Search for the cell housing the specified text and yield its [X, Y] center coordinate. 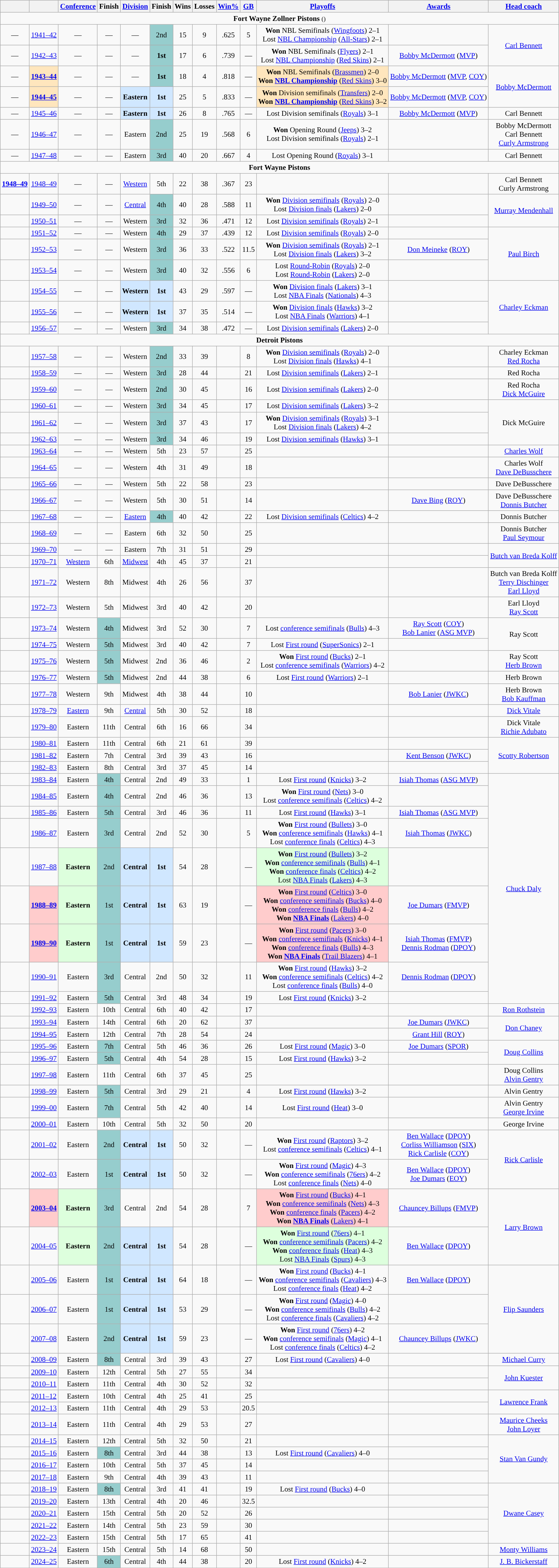
Alvin GentryGeorge Irvine [524, 1108]
2000–01 [44, 1124]
Detroit Pistons [279, 340]
Won NBL Semifinals (Flyers) 2–1 Lost NBL Championship (Red Skins) 2–1 [322, 56]
Won First round (Bucks) 4–1 Won conference semifinals (Cavaliers) 4–3 Lost conference finals (Heat) 4–2 [322, 1280]
Wins [183, 6]
Doug Collins [524, 1052]
Michael Curry [524, 1360]
GB [248, 6]
Ben Wallace (DPOY)Corliss Williamson (SIX)Rick Carlisle (COY) [438, 1145]
2017–18 [44, 1477]
24 [248, 1034]
11.5 [248, 250]
Lost Opening Round (Royals) 3–1 [322, 155]
Lost First round (Knicks) 4–2 [322, 1562]
1967–68 [44, 517]
.739 [228, 56]
1946–47 [44, 134]
Butch van Breda Kolff [524, 556]
Herb Brown [524, 678]
1953–54 [44, 270]
Won Division finals (Hawks) 3–2 Lost NBA Finals (Warriors) 4–1 [322, 312]
1959–60 [44, 390]
2007–08 [44, 1339]
1951–52 [44, 233]
Charley EckmanRed Rocha [524, 357]
Stan Van Gundy [524, 1459]
Dwane Casey [524, 1513]
Dick VitaleRichie Adubato [524, 727]
2012–13 [44, 1408]
Charley Eckman [524, 307]
1952–53 [44, 250]
1942–43 [44, 56]
2016–17 [44, 1465]
.514 [228, 312]
Lost Division semifinals (Royals) 2–1 [322, 221]
Red Rocha [524, 373]
Carl BennettCurly Armstrong [524, 184]
1998–99 [44, 1091]
Don Meineke (ROY) [438, 250]
1992–93 [44, 1010]
Scotty Robertson [524, 755]
58 [204, 484]
Won First round (Raptors) 3–2 Lost conference semifinals (Celtics) 4–1 [322, 1145]
Won Opening Round (Jeeps) 3–2 Lost Division semifinals (Royals) 2–1 [322, 134]
Division [135, 6]
Charles Wolf [524, 451]
Lost First round (Bucks) 4–0 [322, 1489]
2010–11 [44, 1384]
Isiah Thomas (FMVP) Dennis Rodman (DPOY) [438, 944]
Don Chaney [524, 1028]
Joe Dumars (SPOR) [438, 1046]
Awards [438, 6]
.597 [228, 291]
55 [204, 1372]
Chauncey Billups (JWKC) [438, 1339]
1960–61 [44, 406]
Lost First round (Magic) 3–0 [322, 1046]
2018–19 [44, 1489]
Doug CollinsAlvin Gentry [524, 1075]
2015–16 [44, 1453]
1970–71 [44, 562]
Flip Saunders [524, 1309]
Won First round (Bullets) 3–0 Won conference semifinals (Hawks) 4–1 Lost conference finals (Celtics) 4–3 [322, 833]
Lost Round-Robin (Royals) 2–0 Lost Round-Robin (Lakers) 2–0 [322, 270]
Won First round (76ers) 4–2 Won conference semifinals (Magic) 4–1 Lost conference finals (Celtics) 4–2 [322, 1339]
Joe Dumars (JWKC) [438, 1022]
Fort Wayne Zollner Pistons () [279, 19]
Ray ScottHerb Brown [524, 661]
68 [204, 1550]
1996–97 [44, 1058]
Lost First round (Hawks) 3–1 [322, 812]
57 [204, 451]
1984–85 [44, 796]
Dennis Rodman (DPOY) [438, 977]
Lawrence Frank [524, 1402]
Won First round (Celtics) 3–0 Won conference semifinals (Bucks) 4–0 Won conference finals (Bulls) 4–2 Won NBA Finals (Lakers) 4–0 [322, 905]
1994–95 [44, 1034]
Won First round (Magic) 4–3 Won conference semifinals (76ers) 4–2 Lost conference finals (Nets) 4–0 [322, 1174]
Lost Division semifinals (Royals) 2–0 [322, 233]
1980–81 [44, 743]
1988–89 [44, 905]
1993–94 [44, 1022]
Lost conference semifinals (Bulls) 4–3 [322, 628]
J. B. Bickerstaff [524, 1562]
1945–46 [44, 114]
1991–92 [44, 998]
1985–86 [44, 812]
Won Division semifinals (Royals) 2–0 Lost Division finals (Hawks) 4–1 [322, 357]
Won First round (Nets) 3–0 Lost conference semifinals (Celtics) 4–2 [322, 796]
Dick McGuire [524, 423]
2003–04 [44, 1208]
1999–00 [44, 1108]
Maurice CheeksJohn Loyer [524, 1425]
1962–63 [44, 439]
1995–96 [44, 1046]
Dick Vitale [524, 710]
1987–88 [44, 867]
Won First round (Magic) 4–0 Won conference semifinals (Bulls) 4–2 Lost conference finals (Cavaliers) 4–2 [322, 1309]
Charles WolfDave DeBusschere [524, 468]
Won Division semifinals (Royals) 2–0 Lost Division finals (Lakers) 2–0 [322, 205]
Fort Wayne Pistons [279, 167]
.667 [228, 155]
2008–09 [44, 1360]
1973–74 [44, 628]
Ben Wallace (DPOY)Joe Dumars (EOY) [438, 1174]
Red RochaDick McGuire [524, 390]
Losses [204, 6]
Chuck Daly [524, 889]
2009–10 [44, 1372]
Playoffs [322, 6]
35 [204, 312]
1971–72 [44, 582]
Larry Brown [524, 1227]
1997–98 [44, 1075]
.367 [228, 184]
1961–62 [44, 423]
.439 [228, 233]
1986–87 [44, 833]
.471 [228, 221]
1983–84 [44, 779]
George Irvine [524, 1124]
Lost Division semifinals (Lakers) 3–2 [322, 406]
2001–02 [44, 1145]
1 [248, 779]
48 [183, 998]
Rick Carlisle [524, 1160]
1958–59 [44, 373]
Donnis Butcher [524, 517]
.556 [228, 270]
Won First round (Hawks) 3–2 Won conference semifinals (Celtics) 4–2 Lost conference finals (Bulls) 4–0 [322, 977]
Bob Lanier (JWKC) [438, 694]
.522 [228, 250]
Dave Bing (ROY) [438, 500]
Alvin Gentry [524, 1091]
.625 [228, 35]
Dave DeBusschere [524, 484]
32.5 [248, 1501]
Won First round (Bullets) 3–2 Won conference semifinals (Bulls) 4–1 Won conference finals (Celtics) 4–2 Lost NBA Finals (Lakers) 4–3 [322, 867]
Bobby McDermott [524, 87]
61 [204, 743]
Lost Division semifinals (Hawks) 3–1 [322, 439]
62 [204, 1022]
.833 [228, 97]
1974–75 [44, 645]
Lost Division semifinals (Celtics) 4–2 [322, 517]
.588 [228, 205]
2013–14 [44, 1425]
2004–05 [44, 1246]
1989–90 [44, 944]
1975–76 [44, 661]
1941–42 [44, 35]
Earl LloydRay Scott [524, 608]
Won Division semifinals (Transfers) 2–0 Won NBL Championship (Red Skins) 3–2 [322, 97]
1976–77 [44, 678]
2 [248, 661]
1990–91 [44, 977]
Herb BrownBob Kauffman [524, 694]
1969–70 [44, 550]
Won Division semifinals (Royals) 3–1 Lost Division finals (Lakers) 4–2 [322, 423]
Murray Mendenhall [524, 210]
Ron Rothstein [524, 1010]
Paul Birch [524, 254]
Lost Division semifinals (Lakers) 2–1 [322, 373]
1949–50 [44, 205]
1947–48 [44, 155]
1943–44 [44, 77]
Isiah Thomas (JWKC) [438, 833]
Won Division semifinals (Royals) 2–1 Lost Division finals (Lakers) 3–2 [322, 250]
Lost Division semifinals (Royals) 3–1 [322, 114]
1978–79 [44, 710]
1955–56 [44, 312]
2019–20 [44, 1501]
2005–06 [44, 1280]
10 [248, 694]
Joe Dumars (FMVP) [438, 905]
Won First round (Bucks) 2–1 Lost conference semifinals (Warriors) 4–2 [322, 661]
Won Division finals (Lakers) 3–1 Lost NBA Finals (Nationals) 4–3 [322, 291]
64 [183, 1280]
Won First round (Bucks) 4–1 Won conference semifinals (Nets) 4–3 Won conference finals (Pacers) 4–2 Won NBA Finals (Lakers) 4–1 [322, 1208]
1977–78 [44, 694]
2024–25 [44, 1562]
Chauncey Billups (FMVP) [438, 1208]
65 [204, 1537]
Conference [78, 6]
56 [204, 582]
Grant Hill (ROY) [438, 1034]
2002–03 [44, 1174]
63 [183, 905]
Butch van Breda KolffTerry DischingerEarl Lloyd [524, 582]
.818 [228, 77]
2006–07 [44, 1309]
66 [204, 727]
Won First round (Pacers) 3–0 Won conference semifinals (Knicks) 4–1 Won conference finals (Bulls) 4–3 Won NBA Finals (Trail Blazers) 4–1 [322, 944]
Donnis ButcherPaul Seymour [524, 533]
1979–80 [44, 727]
Ray Scott [524, 634]
Won NBL Semifinals (Brassmen) 2–0 Won NBL Championship (Red Skins) 3–0 [322, 77]
2020–21 [44, 1513]
2023–24 [44, 1550]
Won NBL Semifinals (Wingfoots) 2–1 Lost NBL Championship (All-Stars) 2–1 [322, 35]
Win% [228, 6]
1965–66 [44, 484]
Bobby McDermottCarl BennettCurly Armstrong [524, 134]
2022–23 [44, 1537]
1972–73 [44, 608]
1966–67 [44, 500]
Won First round (76ers) 4–1 Won conference semifinals (Pacers) 4–2 Won conference finals (Heat) 4–3 Lost NBA Finals (Spurs) 4–3 [322, 1246]
9 [204, 35]
13th [109, 1501]
1956–57 [44, 328]
Kent Benson (JWKC) [438, 755]
1981–82 [44, 755]
20.5 [248, 1408]
1968–69 [44, 533]
John Kuester [524, 1378]
1963–64 [44, 451]
1964–65 [44, 468]
.568 [228, 134]
2011–12 [44, 1396]
Lost First round (Warriors) 2–1 [322, 678]
1954–55 [44, 291]
Head coach [524, 6]
.765 [228, 114]
2021–22 [44, 1526]
Lost First round (Heat) 3–0 [322, 1108]
1950–51 [44, 221]
Lost First round (SuperSonics) 2–1 [322, 645]
1957–58 [44, 357]
2014–15 [44, 1441]
Ray Scott (COY)Bob Lanier (ASG MVP) [438, 628]
.472 [228, 328]
1982–83 [44, 768]
1944–45 [44, 97]
Dave DeBusschereDonnis Butcher [524, 500]
Monty Williams [524, 1550]
